Extract the [x, y] coordinate from the center of the cell holding the provided text.  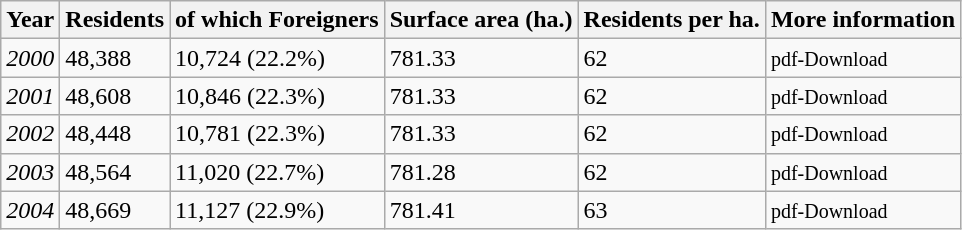
2004 [30, 210]
11,127 (22.9%) [278, 210]
2002 [30, 134]
781.28 [481, 172]
Residents [115, 20]
2003 [30, 172]
48,669 [115, 210]
10,781 (22.3%) [278, 134]
781.41 [481, 210]
48,388 [115, 58]
63 [672, 210]
10,846 (22.3%) [278, 96]
of which Foreigners [278, 20]
Residents per ha. [672, 20]
More information [862, 20]
10,724 (22.2%) [278, 58]
48,448 [115, 134]
Year [30, 20]
2000 [30, 58]
11,020 (22.7%) [278, 172]
Surface area (ha.) [481, 20]
48,608 [115, 96]
2001 [30, 96]
48,564 [115, 172]
